Capture the cell that displays the provided text and extract its (x, y) central coordinate. 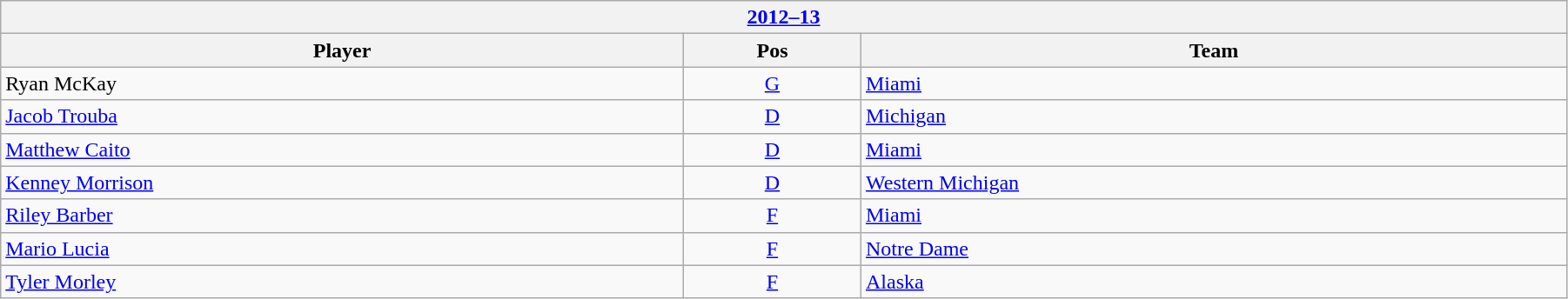
Jacob Trouba (343, 116)
Notre Dame (1213, 249)
Michigan (1213, 116)
Western Michigan (1213, 183)
Mario Lucia (343, 249)
Kenney Morrison (343, 183)
Pos (772, 50)
Tyler Morley (343, 282)
Team (1213, 50)
2012–13 (784, 17)
Ryan McKay (343, 83)
G (772, 83)
Riley Barber (343, 216)
Player (343, 50)
Alaska (1213, 282)
Matthew Caito (343, 149)
